Return the [x, y] coordinate for the center point of the cell that contains the specified text.  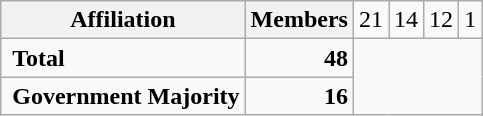
16 [299, 96]
48 [299, 58]
Members [299, 20]
12 [442, 20]
1 [470, 20]
14 [406, 20]
Total [123, 58]
Government Majority [123, 96]
21 [370, 20]
Affiliation [123, 20]
